Scan for the cell matching the given text and deliver its (x, y) coordinate at center. 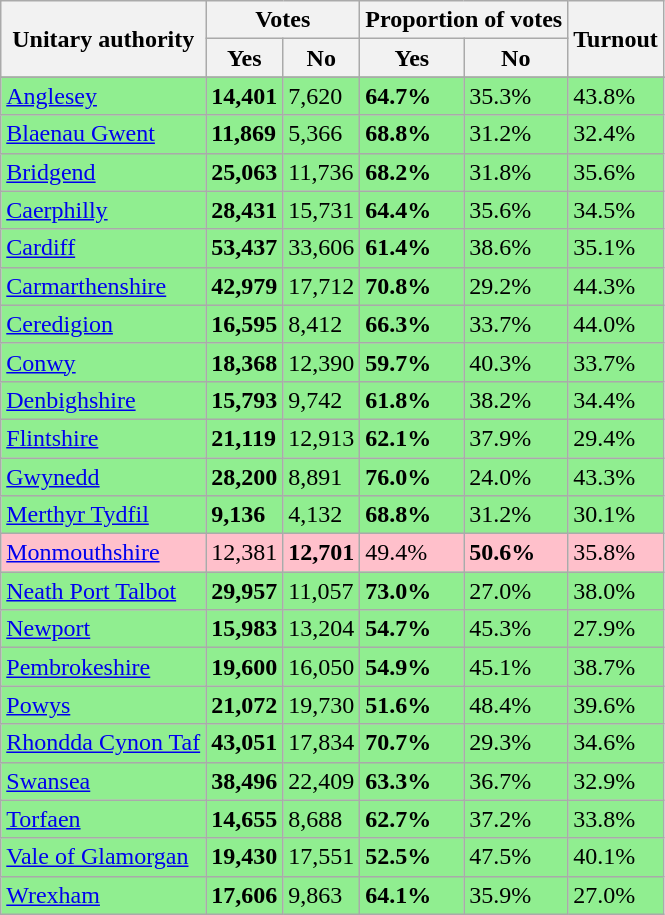
54.7% (412, 629)
4,132 (322, 515)
22,409 (322, 781)
50.6% (516, 553)
36.7% (516, 781)
43.3% (616, 477)
Denbighshire (104, 400)
53,437 (244, 248)
38.6% (516, 248)
38,496 (244, 781)
38.0% (616, 591)
Vale of Glamorgan (104, 857)
14,401 (244, 96)
Merthyr Tydfil (104, 515)
33,606 (322, 248)
Bridgend (104, 172)
31.8% (516, 172)
Pembrokeshire (104, 667)
11,869 (244, 134)
38.2% (516, 400)
45.1% (516, 667)
16,050 (322, 667)
12,390 (322, 362)
51.6% (412, 705)
68.2% (412, 172)
27.9% (616, 629)
70.7% (412, 743)
14,655 (244, 819)
59.7% (412, 362)
17,551 (322, 857)
32.4% (616, 134)
30.1% (616, 515)
52.5% (412, 857)
Votes (283, 20)
33.8% (616, 819)
Ceredigion (104, 324)
35.1% (616, 248)
43.8% (616, 96)
64.4% (412, 210)
44.0% (616, 324)
49.4% (412, 553)
64.1% (412, 895)
40.3% (516, 362)
73.0% (412, 591)
Proportion of votes (464, 20)
25,063 (244, 172)
Swansea (104, 781)
Turnout (616, 39)
39.6% (616, 705)
48.4% (516, 705)
8,891 (322, 477)
66.3% (412, 324)
Monmouthshire (104, 553)
37.9% (516, 438)
9,863 (322, 895)
61.8% (412, 400)
17,712 (322, 286)
17,606 (244, 895)
Gwynedd (104, 477)
Caerphilly (104, 210)
34.4% (616, 400)
29.4% (616, 438)
62.7% (412, 819)
40.1% (616, 857)
Newport (104, 629)
Torfaen (104, 819)
11,736 (322, 172)
28,200 (244, 477)
7,620 (322, 96)
44.3% (616, 286)
Wrexham (104, 895)
Neath Port Talbot (104, 591)
13,204 (322, 629)
8,688 (322, 819)
Powys (104, 705)
32.9% (616, 781)
16,595 (244, 324)
29.2% (516, 286)
21,119 (244, 438)
11,057 (322, 591)
43,051 (244, 743)
Anglesey (104, 96)
29,957 (244, 591)
29.3% (516, 743)
19,430 (244, 857)
12,913 (322, 438)
15,983 (244, 629)
76.0% (412, 477)
62.1% (412, 438)
24.0% (516, 477)
35.3% (516, 96)
70.8% (412, 286)
9,742 (322, 400)
8,412 (322, 324)
54.9% (412, 667)
19,600 (244, 667)
9,136 (244, 515)
Rhondda Cynon Taf (104, 743)
15,731 (322, 210)
28,431 (244, 210)
34.6% (616, 743)
Unitary authority (104, 39)
21,072 (244, 705)
19,730 (322, 705)
34.5% (616, 210)
18,368 (244, 362)
35.8% (616, 553)
37.2% (516, 819)
63.3% (412, 781)
38.7% (616, 667)
Blaenau Gwent (104, 134)
5,366 (322, 134)
15,793 (244, 400)
Cardiff (104, 248)
Conwy (104, 362)
45.3% (516, 629)
35.9% (516, 895)
Carmarthenshire (104, 286)
12,701 (322, 553)
Flintshire (104, 438)
61.4% (412, 248)
42,979 (244, 286)
17,834 (322, 743)
12,381 (244, 553)
64.7% (412, 96)
47.5% (516, 857)
